Identify which cell holds the provided text, then report its [x, y] central coordinate. 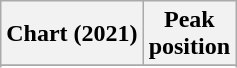
Peakposition [189, 34]
Chart (2021) [72, 34]
